Identify which cell holds the provided text, then report its (X, Y) central coordinate. 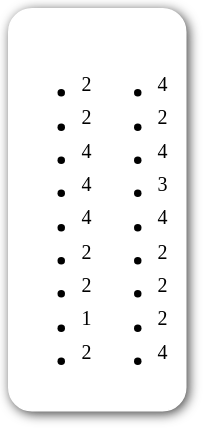
224442212 (56, 210)
424342224 (132, 210)
